Find where the given text appears and provide that cell's center as (x, y) coordinate. 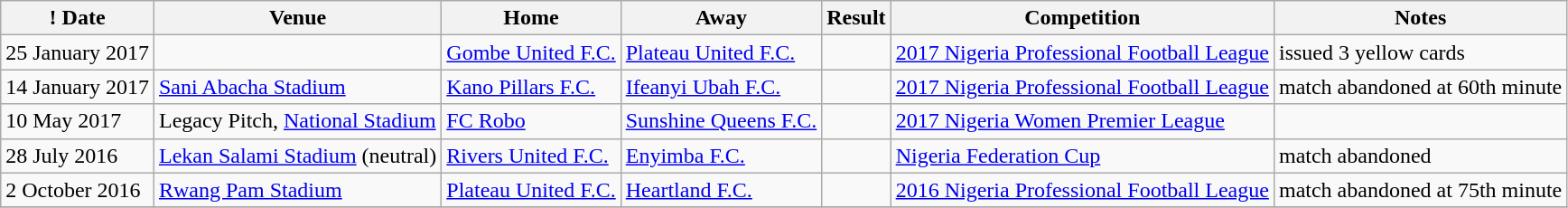
Nigeria Federation Cup (1082, 156)
! Date (78, 18)
Rivers United F.C. (531, 156)
14 January 2017 (78, 87)
Heartland F.C. (721, 190)
2016 Nigeria Professional Football League (1082, 190)
match abandoned at 75th minute (1420, 190)
Kano Pillars F.C. (531, 87)
Sunshine Queens F.C. (721, 121)
Lekan Salami Stadium (neutral) (297, 156)
Sani Abacha Stadium (297, 87)
Rwang Pam Stadium (297, 190)
match abandoned (1420, 156)
Away (721, 18)
25 January 2017 (78, 52)
match abandoned at 60th minute (1420, 87)
Enyimba F.C. (721, 156)
Competition (1082, 18)
FC Robo (531, 121)
28 July 2016 (78, 156)
Ifeanyi Ubah F.C. (721, 87)
2 October 2016 (78, 190)
2017 Nigeria Women Premier League (1082, 121)
Legacy Pitch, National Stadium (297, 121)
10 May 2017 (78, 121)
Gombe United F.C. (531, 52)
Home (531, 18)
Notes (1420, 18)
Result (856, 18)
Venue (297, 18)
issued 3 yellow cards (1420, 52)
